Scan for the cell matching the given text and deliver its (x, y) coordinate at center. 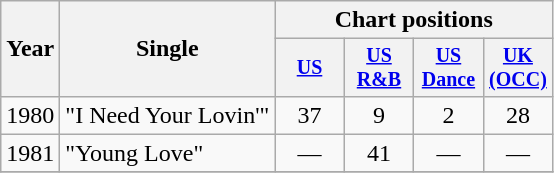
28 (518, 115)
9 (378, 115)
1980 (30, 115)
1981 (30, 153)
USR&B (378, 68)
"Young Love" (168, 153)
Year (30, 49)
41 (378, 153)
"I Need Your Lovin'" (168, 115)
37 (310, 115)
Chart positions (414, 20)
2 (448, 115)
Single (168, 49)
USDance (448, 68)
UK(OCC) (518, 68)
US (310, 68)
